Scan for the cell matching the given text and deliver its (x, y) coordinate at center. 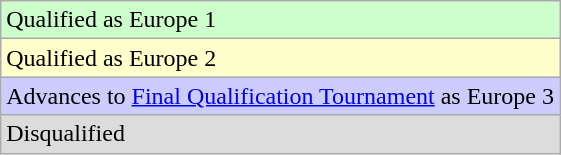
Qualified as Europe 1 (280, 20)
Qualified as Europe 2 (280, 58)
Advances to Final Qualification Tournament as Europe 3 (280, 96)
Disqualified (280, 134)
